From the cell containing the given text, extract its center point as (X, Y) coordinate. 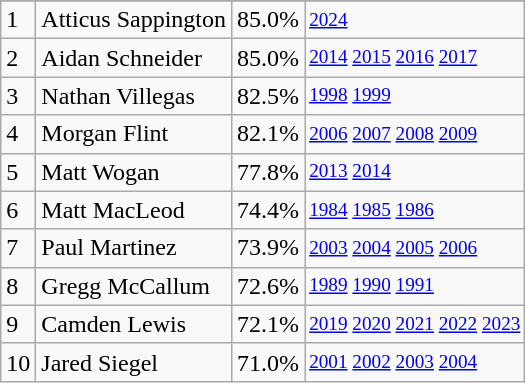
73.9% (268, 248)
4 (18, 134)
1989 1990 1991 (415, 286)
Matt MacLeod (134, 210)
2013 2014 (415, 172)
1 (18, 20)
1998 1999 (415, 96)
Aidan Schneider (134, 58)
72.6% (268, 286)
9 (18, 324)
2001 2002 2003 2004 (415, 362)
Paul Martinez (134, 248)
Matt Wogan (134, 172)
6 (18, 210)
72.1% (268, 324)
74.4% (268, 210)
2003 2004 2005 2006 (415, 248)
5 (18, 172)
2014 2015 2016 2017 (415, 58)
Camden Lewis (134, 324)
3 (18, 96)
8 (18, 286)
1984 1985 1986 (415, 210)
Nathan Villegas (134, 96)
2 (18, 58)
7 (18, 248)
2024 (415, 20)
2019 2020 2021 2022 2023 (415, 324)
2006 2007 2008 2009 (415, 134)
82.1% (268, 134)
77.8% (268, 172)
82.5% (268, 96)
Gregg McCallum (134, 286)
Atticus Sappington (134, 20)
10 (18, 362)
Morgan Flint (134, 134)
Jared Siegel (134, 362)
71.0% (268, 362)
